Provide the (x, y) coordinate of the cell's center where the given text is located.  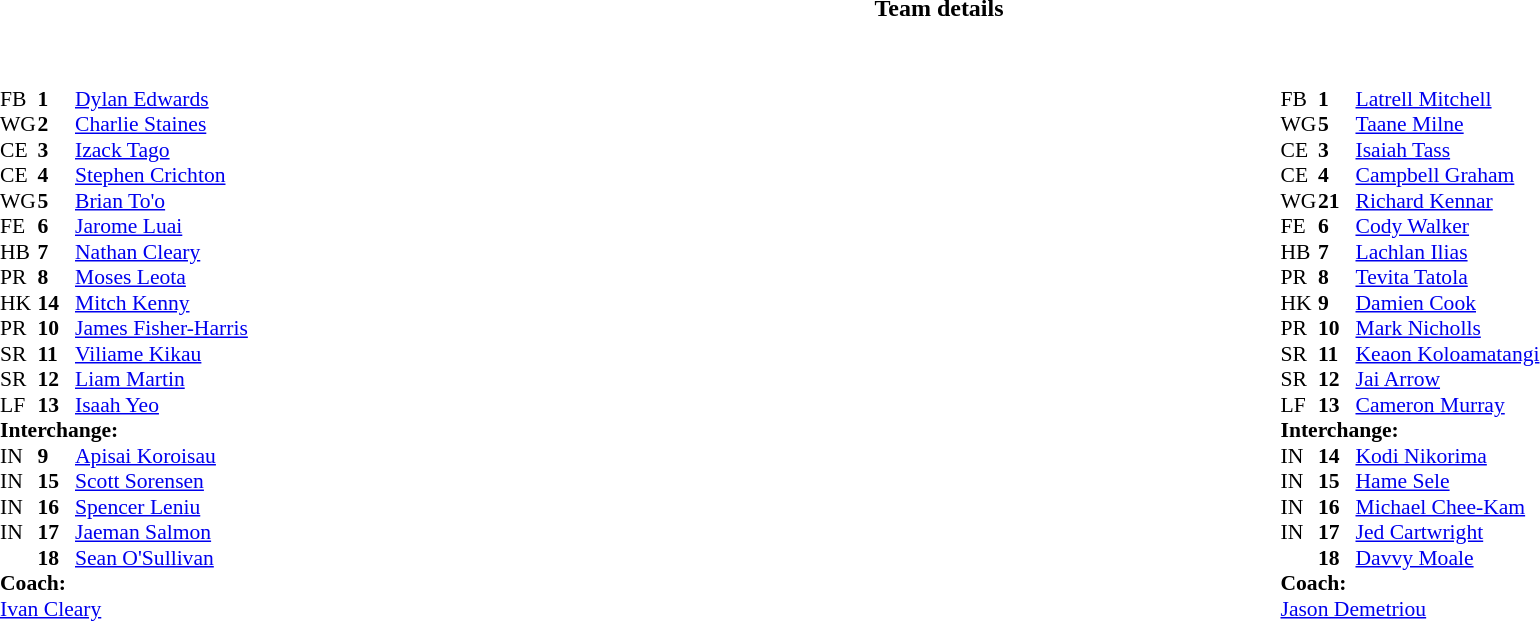
Izack Tago (162, 150)
Viliame Kikau (162, 354)
Sean O'Sullivan (162, 558)
Moses Leota (162, 277)
Kodi Nikorima (1447, 456)
Damien Cook (1447, 303)
Scott Sorensen (162, 481)
Cody Walker (1447, 227)
Davvy Moale (1447, 558)
Isaah Yeo (162, 405)
Apisai Koroisau (162, 456)
Tevita Tatola (1447, 277)
2 (57, 125)
Isaiah Tass (1447, 150)
James Fisher-Harris (162, 329)
Lachlan Ilias (1447, 252)
Nathan Cleary (162, 252)
Cameron Murray (1447, 405)
Brian To'o (162, 201)
Latrell Mitchell (1447, 99)
Dylan Edwards (162, 99)
Stephen Crichton (162, 175)
Mitch Kenny (162, 303)
Jai Arrow (1447, 379)
Mark Nicholls (1447, 329)
Spencer Leniu (162, 507)
21 (1337, 201)
Jarome Luai (162, 227)
Michael Chee-Kam (1447, 507)
Campbell Graham (1447, 175)
Keaon Koloamatangi (1447, 354)
Jaeman Salmon (162, 533)
Liam Martin (162, 379)
Richard Kennar (1447, 201)
Jed Cartwright (1447, 533)
Hame Sele (1447, 481)
Charlie Staines (162, 125)
Taane Milne (1447, 125)
